For the text-containing cell, return its midpoint in [x, y] coordinate format. 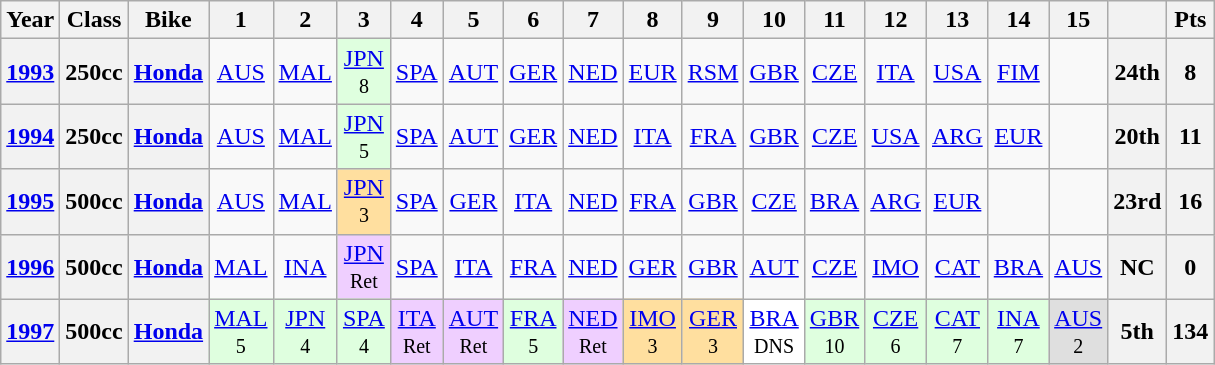
23rd [1138, 202]
9 [713, 20]
5 [473, 20]
Year [30, 20]
20th [1138, 136]
Class [94, 20]
GER3 [713, 332]
NC [1138, 266]
1995 [30, 202]
JPN4 [305, 332]
7 [593, 20]
JPN8 [364, 72]
Bike [168, 20]
INA [305, 266]
4 [416, 20]
AUTRet [473, 332]
13 [957, 20]
CAT [957, 266]
Pts [1190, 20]
FRA5 [534, 332]
24th [1138, 72]
1997 [30, 332]
134 [1190, 332]
CAT7 [957, 332]
RSM [713, 72]
NEDRet [593, 332]
BRADNS [774, 332]
ITARet [416, 332]
MAL5 [241, 332]
CZE6 [896, 332]
0 [1190, 266]
INA7 [1018, 332]
5th [1138, 332]
2 [305, 20]
JPNRet [364, 266]
GBR10 [834, 332]
IMO3 [652, 332]
16 [1190, 202]
14 [1018, 20]
1 [241, 20]
10 [774, 20]
IMO [896, 266]
15 [1078, 20]
SPA4 [364, 332]
3 [364, 20]
1993 [30, 72]
JPN5 [364, 136]
AUS2 [1078, 332]
12 [896, 20]
1994 [30, 136]
JPN3 [364, 202]
1996 [30, 266]
6 [534, 20]
FIM [1018, 72]
